Output the (x, y) coordinate of the center of the cell containing the given text.  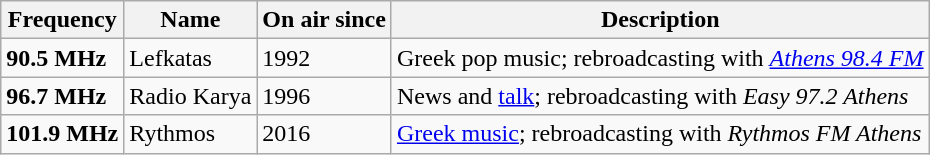
Rythmos (190, 134)
Description (660, 20)
Greek music; rebroadcasting with Rythmos FM Athens (660, 134)
News and talk; rebroadcasting with Easy 97.2 Athens (660, 96)
Name (190, 20)
Radio Karya (190, 96)
On air since (324, 20)
Frequency (62, 20)
101.9 MHz (62, 134)
Lefkatas (190, 58)
Greek pop music; rebroadcasting with Athens 98.4 FM (660, 58)
96.7 MHz (62, 96)
1996 (324, 96)
1992 (324, 58)
90.5 MHz (62, 58)
2016 (324, 134)
